Return the [X, Y] coordinate for the center point of the cell that contains the specified text.  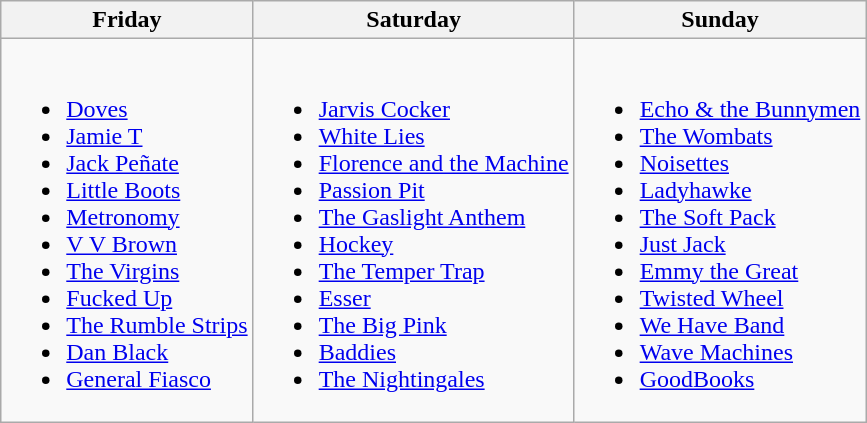
Saturday [414, 20]
Echo & the BunnymenThe WombatsNoisettesLadyhawkeThe Soft PackJust JackEmmy the GreatTwisted WheelWe Have BandWave MachinesGoodBooks [720, 230]
DovesJamie TJack PeñateLittle BootsMetronomyV V BrownThe VirginsFucked UpThe Rumble StripsDan BlackGeneral Fiasco [127, 230]
Friday [127, 20]
Jarvis CockerWhite LiesFlorence and the MachinePassion PitThe Gaslight AnthemHockeyThe Temper TrapEsserThe Big PinkBaddiesThe Nightingales [414, 230]
Sunday [720, 20]
